Identify which cell holds the provided text, then report its [x, y] central coordinate. 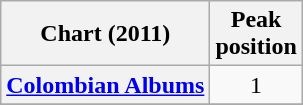
1 [256, 85]
Peakposition [256, 34]
Colombian Albums [106, 85]
Chart (2011) [106, 34]
